Provide the [x, y] coordinate of the cell's center where the given text is located.  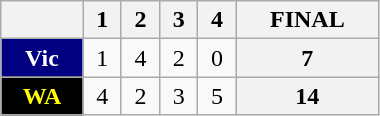
7 [307, 58]
0 [217, 58]
WA [42, 96]
FINAL [307, 20]
5 [217, 96]
Vic [42, 58]
14 [307, 96]
